For the text-containing cell, return its midpoint in (x, y) coordinate format. 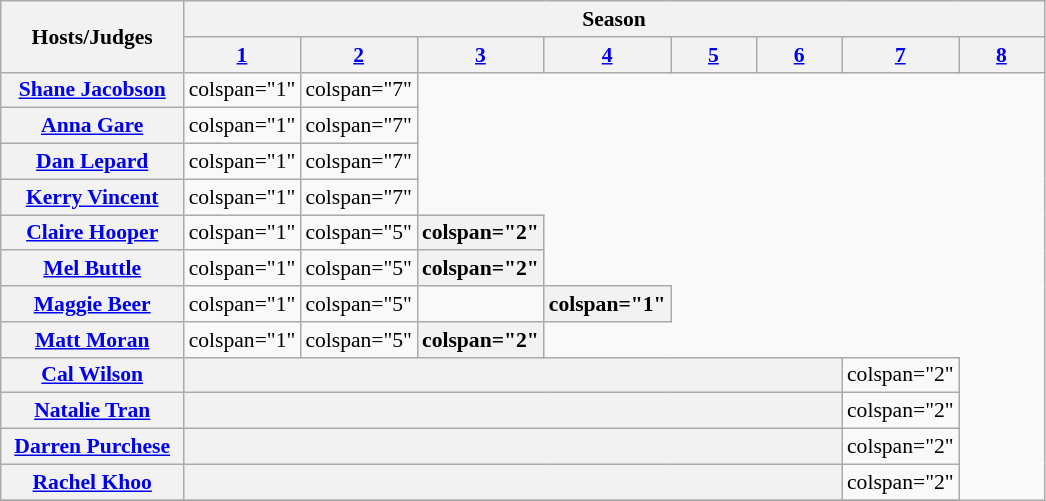
Season (614, 19)
Dan Lepard (92, 162)
Darren Purchese (92, 447)
Anna Gare (92, 126)
Shane Jacobson (92, 90)
Cal Wilson (92, 375)
Kerry Vincent (92, 197)
Hosts/Judges (92, 36)
8 (1002, 55)
Rachel Khoo (92, 482)
4 (608, 55)
Maggie Beer (92, 304)
Natalie Tran (92, 411)
5 (714, 55)
Claire Hooper (92, 233)
2 (358, 55)
Mel Buttle (92, 269)
Matt Moran (92, 340)
7 (900, 55)
3 (480, 55)
1 (242, 55)
6 (799, 55)
